Scan for the cell matching the given text and deliver its [X, Y] coordinate at center. 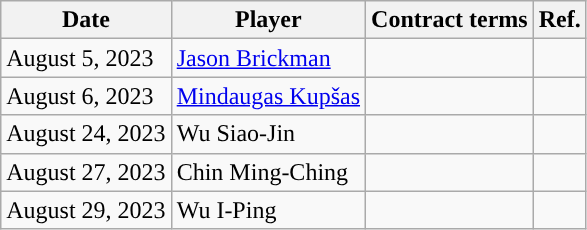
Wu Siao-Jin [268, 134]
Mindaugas Kupšas [268, 96]
Contract terms [450, 20]
August 27, 2023 [86, 172]
August 24, 2023 [86, 134]
Chin Ming-Ching [268, 172]
Player [268, 20]
August 6, 2023 [86, 96]
Jason Brickman [268, 58]
Date [86, 20]
Wu I-Ping [268, 210]
August 5, 2023 [86, 58]
Ref. [560, 20]
August 29, 2023 [86, 210]
